Provide the (X, Y) coordinate of the cell's center where the given text is located.  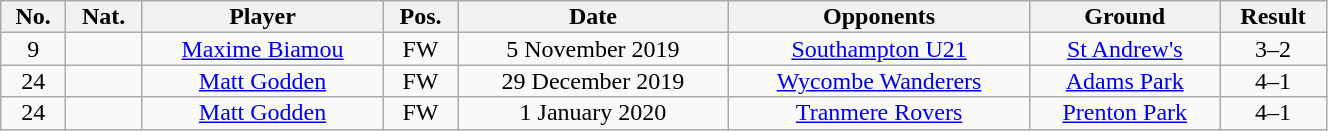
Nat. (104, 17)
Pos. (420, 17)
Result (1274, 17)
Ground (1125, 17)
No. (34, 17)
3–2 (1274, 49)
Adams Park (1125, 81)
9 (34, 49)
Tranmere Rovers (879, 113)
29 December 2019 (594, 81)
Maxime Biamou (263, 49)
5 November 2019 (594, 49)
Opponents (879, 17)
St Andrew's (1125, 49)
Date (594, 17)
Southampton U21 (879, 49)
Wycombe Wanderers (879, 81)
Player (263, 17)
Prenton Park (1125, 113)
1 January 2020 (594, 113)
